Pinpoint the cell where the given text exists, returning its (X, Y) midpoint coordinate. 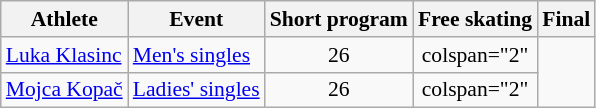
Event (196, 19)
Free skating (475, 19)
Ladies' singles (196, 90)
Athlete (64, 19)
Final (566, 19)
Short program (339, 19)
Luka Klasinc (64, 55)
Mojca Kopač (64, 90)
Men's singles (196, 55)
